Return the [x, y] coordinate for the center point of the cell that contains the specified text.  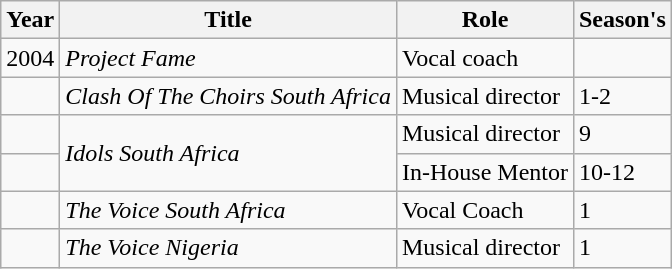
Vocal coach [484, 58]
Idols South Africa [228, 153]
The Voice Nigeria [228, 248]
9 [622, 134]
Season's [622, 20]
Clash Of The Choirs South Africa [228, 96]
Vocal Coach [484, 210]
Title [228, 20]
1-2 [622, 96]
2004 [30, 58]
10-12 [622, 172]
The Voice South Africa [228, 210]
Year [30, 20]
Role [484, 20]
Project Fame [228, 58]
In-House Mentor [484, 172]
